From the cell containing the given text, extract its center point as (x, y) coordinate. 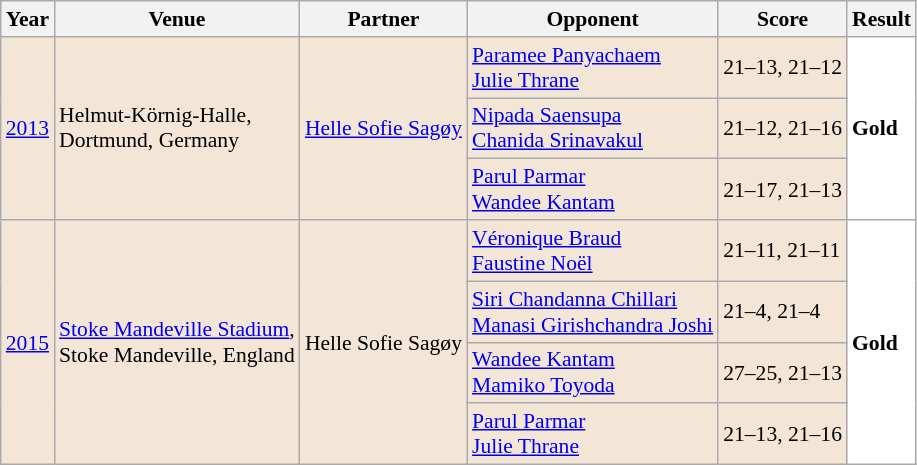
21–13, 21–16 (782, 434)
Result (882, 19)
21–13, 21–12 (782, 68)
Wandee Kantam Mamiko Toyoda (592, 372)
21–4, 21–4 (782, 312)
Venue (177, 19)
Score (782, 19)
Stoke Mandeville Stadium,Stoke Mandeville, England (177, 342)
Helmut-Körnig-Halle,Dortmund, Germany (177, 128)
2015 (28, 342)
Parul Parmar Wandee Kantam (592, 190)
Year (28, 19)
21–11, 21–11 (782, 250)
Véronique Braud Faustine Noël (592, 250)
27–25, 21–13 (782, 372)
Partner (384, 19)
21–17, 21–13 (782, 190)
21–12, 21–16 (782, 128)
Parul Parmar Julie Thrane (592, 434)
Siri Chandanna Chillari Manasi Girishchandra Joshi (592, 312)
Opponent (592, 19)
Paramee Panyachaem Julie Thrane (592, 68)
2013 (28, 128)
Nipada Saensupa Chanida Srinavakul (592, 128)
